Search for the cell housing the specified text and yield its [x, y] center coordinate. 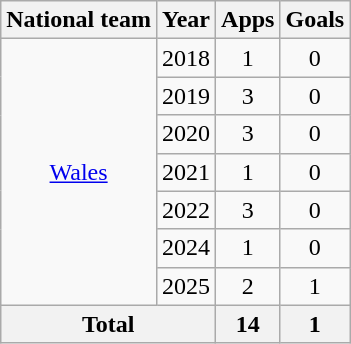
2021 [186, 172]
Year [186, 20]
2022 [186, 210]
2024 [186, 248]
14 [248, 324]
Goals [315, 20]
2018 [186, 58]
2025 [186, 286]
Total [108, 324]
National team [79, 20]
2019 [186, 96]
Wales [79, 172]
2 [248, 286]
Apps [248, 20]
2020 [186, 134]
